Search for the cell housing the specified text and yield its [x, y] center coordinate. 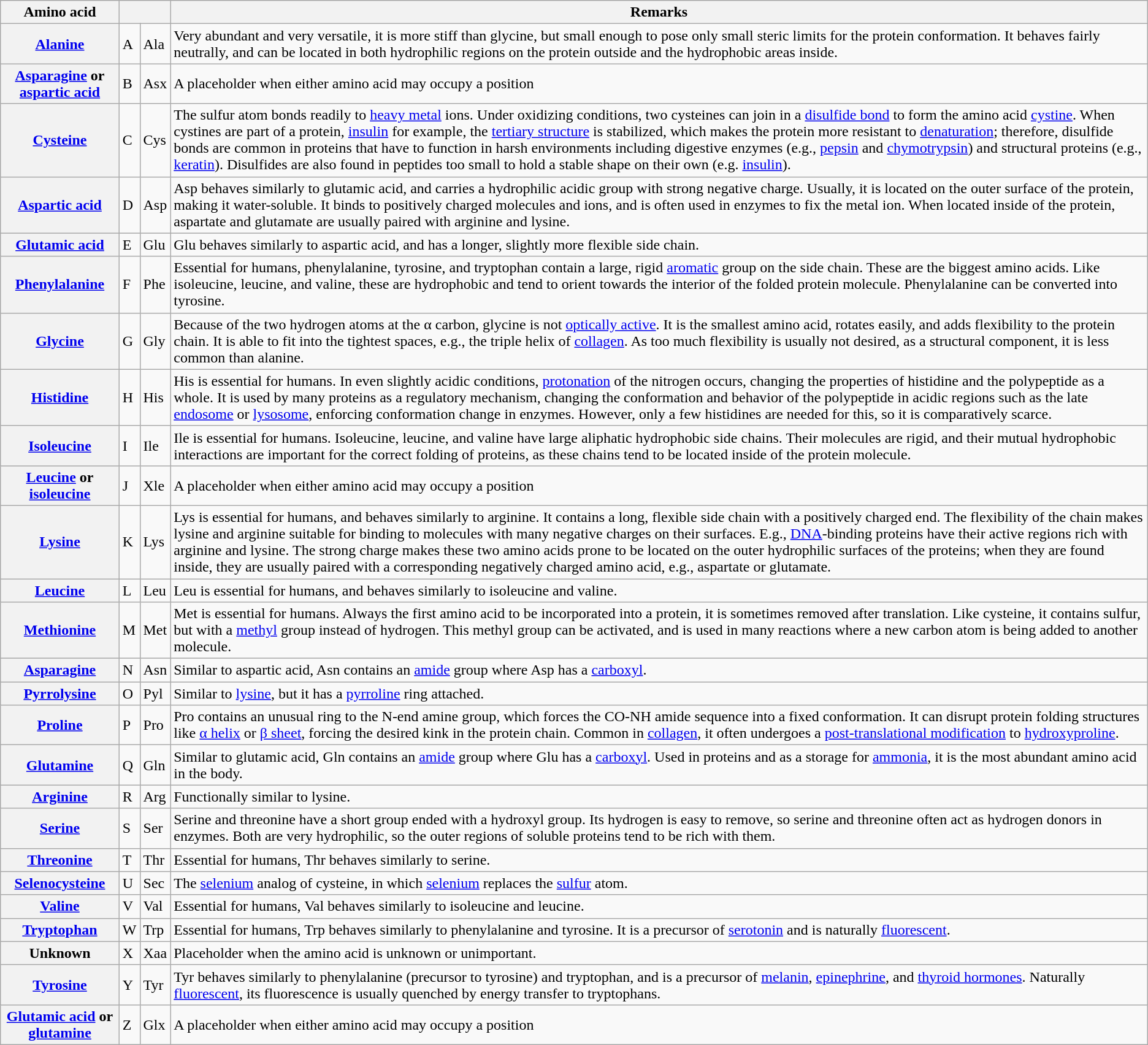
Asparagine or aspartic acid [60, 83]
Glutamic acid or glutamine [60, 1024]
Essential for humans, Thr behaves similarly to serine. [659, 860]
Glutamic acid [60, 245]
H [129, 397]
Phe [155, 285]
Val [155, 906]
Functionally similar to lysine. [659, 797]
Q [129, 765]
Histidine [60, 397]
Met [155, 630]
Methionine [60, 630]
Ser [155, 828]
B [129, 83]
Arg [155, 797]
Leucine or isoleucine [60, 486]
A [129, 44]
Proline [60, 725]
Leu is essential for humans, and behaves similarly to isoleucine and valine. [659, 591]
E [129, 245]
Selenocysteine [60, 883]
Leu [155, 591]
G [129, 341]
Lysine [60, 542]
Thr [155, 860]
L [129, 591]
Lys [155, 542]
K [129, 542]
Alanine [60, 44]
Cys [155, 140]
Glx [155, 1024]
Xle [155, 486]
F [129, 285]
Trp [155, 930]
Ile [155, 445]
Essential for humans, Val behaves similarly to isoleucine and leucine. [659, 906]
M [129, 630]
T [129, 860]
His [155, 397]
Pyrrolysine [60, 694]
U [129, 883]
Tyrosine [60, 985]
Sec [155, 883]
Threonine [60, 860]
O [129, 694]
Tyr [155, 985]
V [129, 906]
Aspartic acid [60, 205]
Glu behaves similarly to aspartic acid, and has a longer, slightly more flexible side chain. [659, 245]
Phenylalanine [60, 285]
Glycine [60, 341]
Gln [155, 765]
I [129, 445]
W [129, 930]
J [129, 486]
Placeholder when the amino acid is unknown or unimportant. [659, 953]
Asp [155, 205]
Leucine [60, 591]
Gly [155, 341]
N [129, 670]
Glu [155, 245]
Unknown [60, 953]
S [129, 828]
Y [129, 985]
Isoleucine [60, 445]
Pro [155, 725]
X [129, 953]
C [129, 140]
The selenium analog of cysteine, in which selenium replaces the sulfur atom. [659, 883]
Cysteine [60, 140]
Remarks [659, 12]
Arginine [60, 797]
Similar to aspartic acid, Asn contains an amide group where Asp has a carboxyl. [659, 670]
Ala [155, 44]
Similar to lysine, but it has a pyrroline ring attached. [659, 694]
Tryptophan [60, 930]
D [129, 205]
Pyl [155, 694]
Asparagine [60, 670]
R [129, 797]
P [129, 725]
Z [129, 1024]
Serine [60, 828]
Asx [155, 83]
Amino acid [60, 12]
Asn [155, 670]
Essential for humans, Trp behaves similarly to phenylalanine and tyrosine. It is a precursor of serotonin and is naturally fluorescent. [659, 930]
Xaa [155, 953]
Valine [60, 906]
Glutamine [60, 765]
